Search for the cell housing the specified text and yield its [x, y] center coordinate. 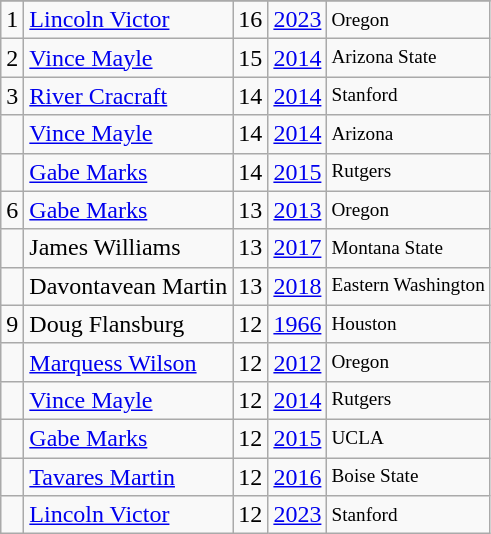
9 [12, 324]
River Cracraft [128, 96]
1 [12, 20]
15 [250, 58]
James Williams [128, 248]
2017 [298, 248]
Montana State [408, 248]
Boise State [408, 477]
3 [12, 96]
2018 [298, 286]
2012 [298, 362]
2016 [298, 477]
Arizona [408, 134]
Marquess Wilson [128, 362]
UCLA [408, 438]
Eastern Washington [408, 286]
16 [250, 20]
2013 [298, 210]
Doug Flansburg [128, 324]
Arizona State [408, 58]
6 [12, 210]
2 [12, 58]
Houston [408, 324]
Davontavean Martin [128, 286]
1966 [298, 324]
Tavares Martin [128, 477]
